Identify which cell holds the provided text, then report its (X, Y) central coordinate. 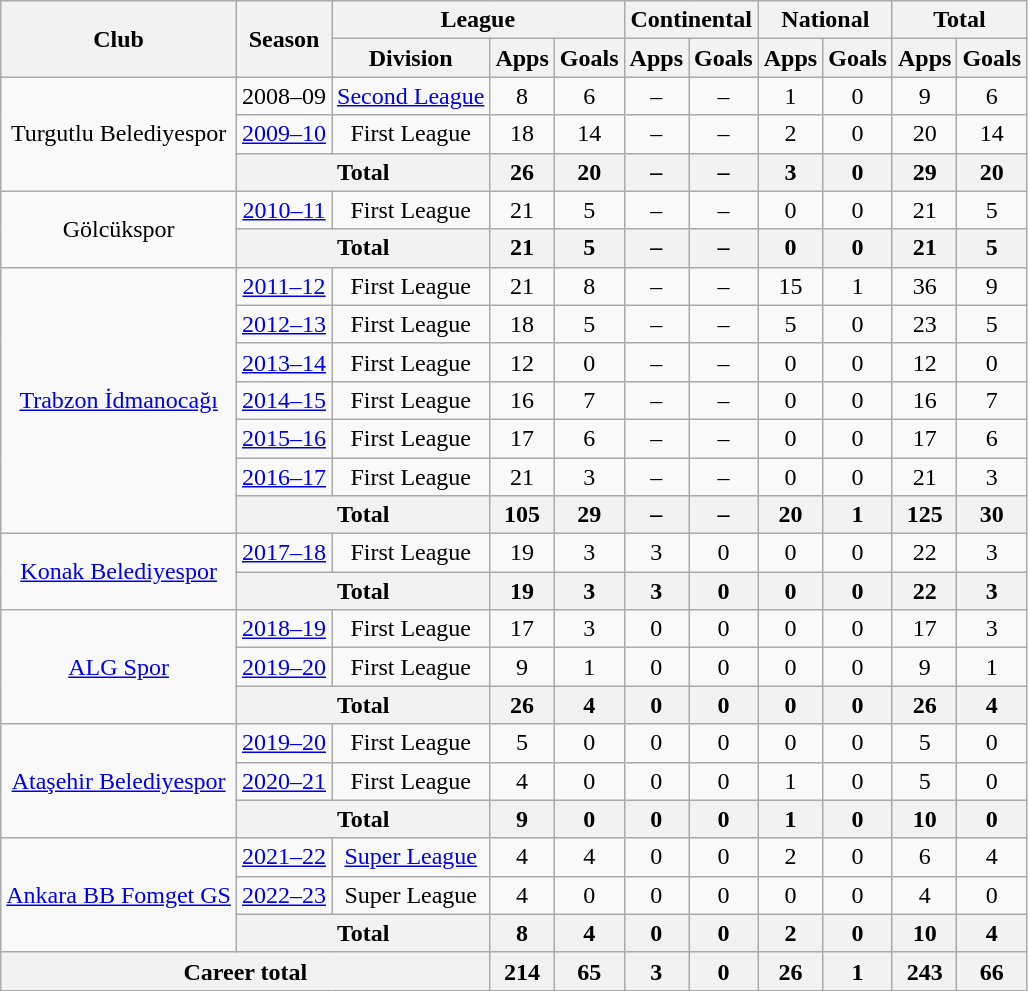
Division (411, 58)
2008–09 (284, 96)
243 (924, 971)
2016–17 (284, 477)
2010–11 (284, 210)
National (825, 20)
2014–15 (284, 400)
2013–14 (284, 362)
36 (924, 286)
Continental (691, 20)
2021–22 (284, 857)
125 (924, 515)
15 (790, 286)
Turgutlu Belediyespor (119, 134)
ALG Spor (119, 667)
2018–19 (284, 629)
2009–10 (284, 134)
2022–23 (284, 895)
Career total (246, 971)
Konak Belediyespor (119, 572)
Club (119, 39)
Second League (411, 96)
2017–18 (284, 553)
66 (992, 971)
30 (992, 515)
2015–16 (284, 438)
214 (522, 971)
2011–12 (284, 286)
Season (284, 39)
Ankara BB Fomget GS (119, 895)
105 (522, 515)
Trabzon İdmanocağı (119, 400)
Ataşehir Belediyespor (119, 781)
Gölcükspor (119, 229)
League (478, 20)
2020–21 (284, 781)
65 (589, 971)
23 (924, 324)
2012–13 (284, 324)
